From the cell containing the given text, extract its center point as (X, Y) coordinate. 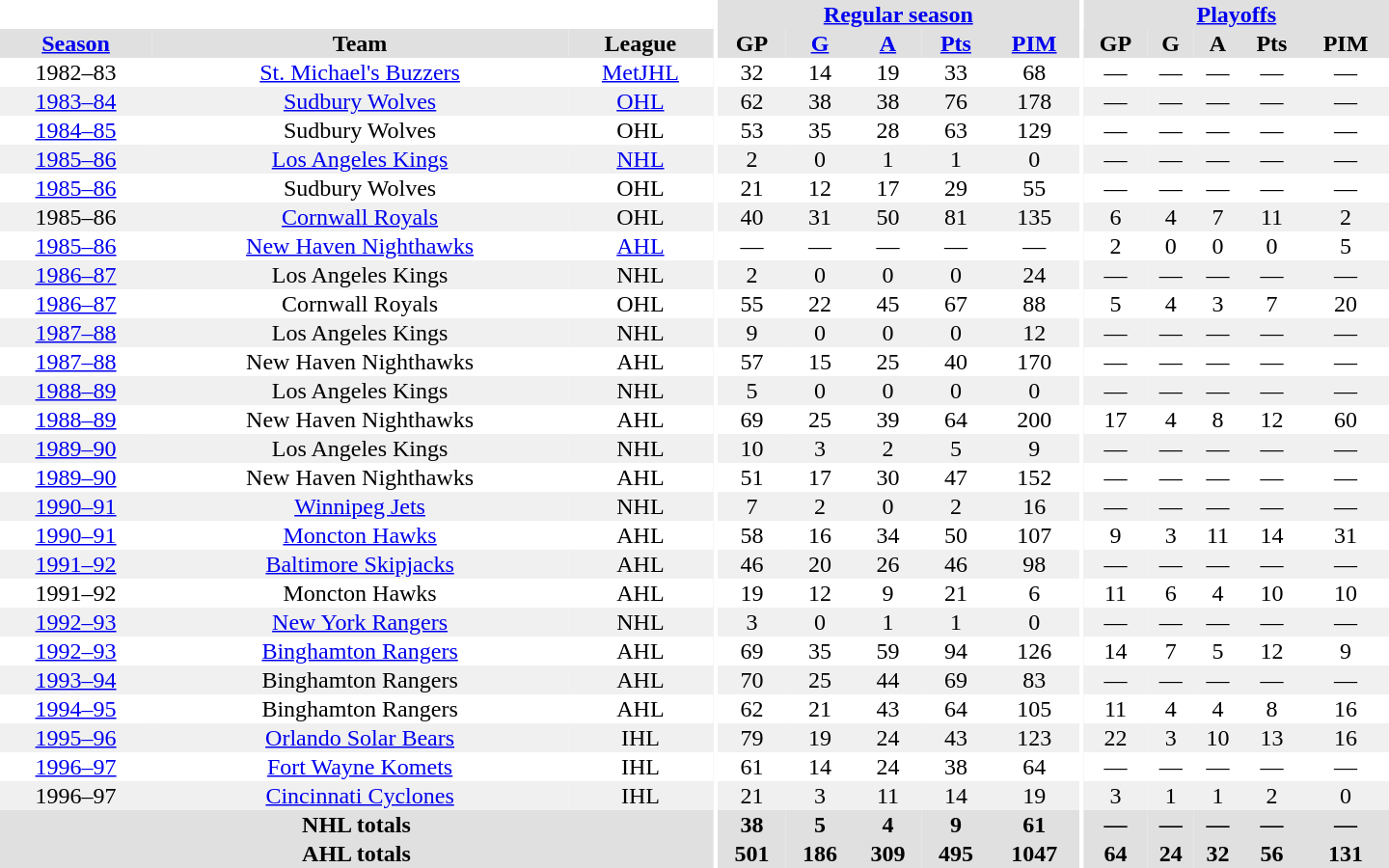
56 (1271, 854)
26 (887, 564)
44 (887, 680)
League (640, 43)
76 (956, 101)
57 (751, 362)
1993–94 (75, 680)
309 (887, 854)
94 (956, 651)
1983–84 (75, 101)
170 (1034, 362)
47 (956, 477)
MetJHL (640, 72)
105 (1034, 709)
33 (956, 72)
98 (1034, 564)
131 (1346, 854)
30 (887, 477)
29 (956, 188)
58 (751, 535)
15 (820, 362)
51 (751, 477)
34 (887, 535)
81 (956, 217)
107 (1034, 535)
New York Rangers (360, 622)
45 (887, 304)
28 (887, 130)
Season (75, 43)
Playoffs (1237, 14)
1047 (1034, 854)
135 (1034, 217)
88 (1034, 304)
60 (1346, 420)
Baltimore Skipjacks (360, 564)
1984–85 (75, 130)
67 (956, 304)
Winnipeg Jets (360, 506)
Cincinnati Cyclones (360, 796)
St. Michael's Buzzers (360, 72)
129 (1034, 130)
501 (751, 854)
200 (1034, 420)
79 (751, 738)
63 (956, 130)
13 (1271, 738)
186 (820, 854)
152 (1034, 477)
53 (751, 130)
39 (887, 420)
Team (360, 43)
59 (887, 651)
Orlando Solar Bears (360, 738)
178 (1034, 101)
495 (956, 854)
126 (1034, 651)
AHL totals (357, 854)
68 (1034, 72)
1982–83 (75, 72)
83 (1034, 680)
1994–95 (75, 709)
Fort Wayne Komets (360, 767)
NHL totals (357, 825)
123 (1034, 738)
1995–96 (75, 738)
70 (751, 680)
Regular season (898, 14)
